Search for the cell housing the specified text and yield its (x, y) center coordinate. 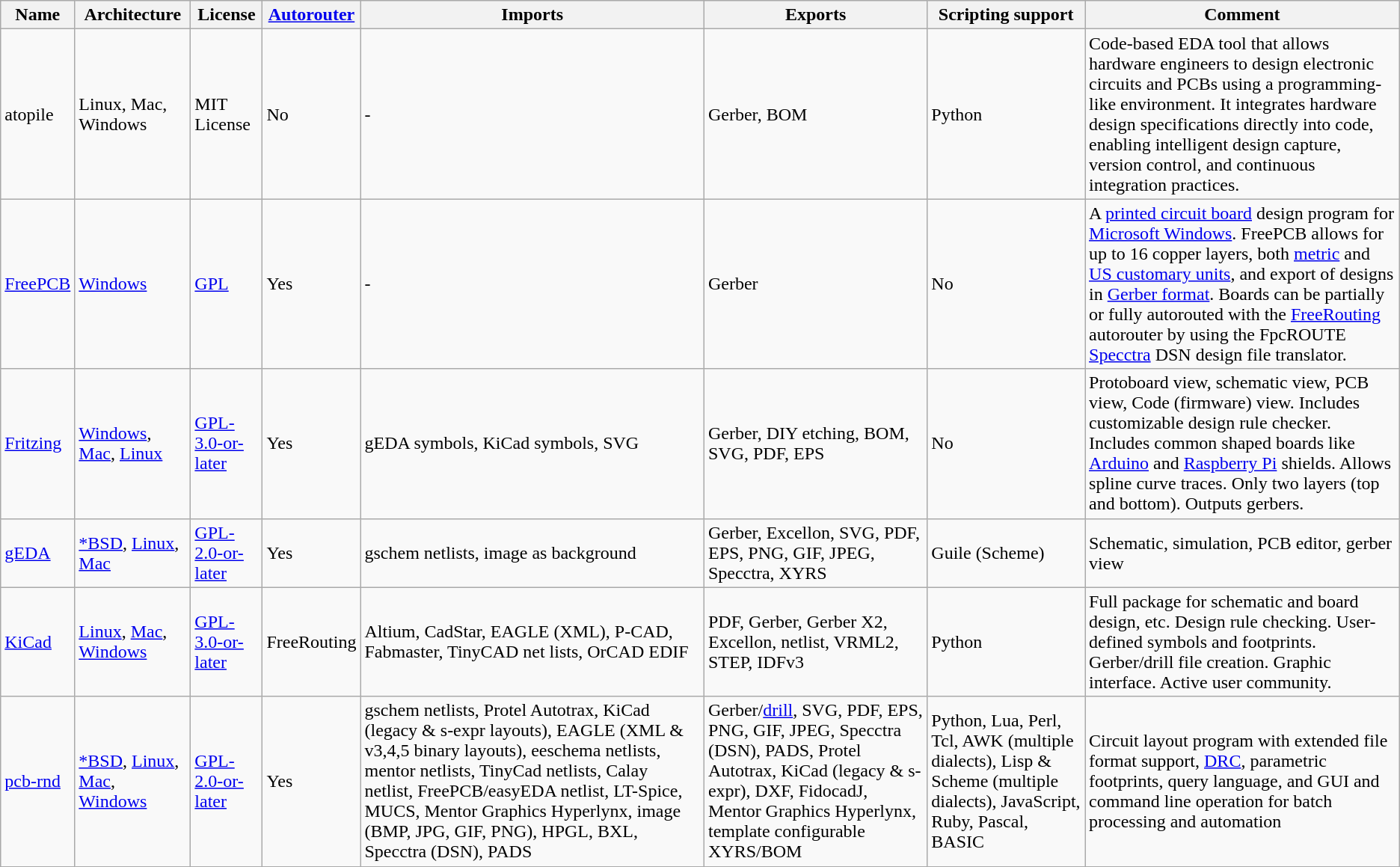
*BSD, Linux, Mac (133, 553)
atopile (37, 114)
MIT License (227, 114)
Scripting support (1007, 15)
pcb-rnd (37, 781)
Windows (133, 284)
KiCad (37, 642)
Gerber, Excellon, SVG, PDF, EPS, PNG, GIF, JPEG, Specctra, XYRS (815, 553)
Gerber, DIY etching, BOM, SVG, PDF, EPS (815, 444)
Fritzing (37, 444)
Comment (1243, 15)
Windows, Mac, Linux (133, 444)
Schematic, simulation, PCB editor, gerber view (1243, 553)
License (227, 15)
FreePCB (37, 284)
GPL (227, 284)
Gerber, BOM (815, 114)
Altium, CadStar, EAGLE (XML), P-CAD, Fabmaster, TinyCAD net lists, OrCAD EDIF (532, 642)
gEDA (37, 553)
Gerber (815, 284)
Architecture (133, 15)
Exports (815, 15)
FreeRouting (311, 642)
Name (37, 15)
Guile (Scheme) (1007, 553)
Python, Lua, Perl, Tcl, AWK (multiple dialects), Lisp & Scheme (multiple dialects), JavaScript, Ruby, Pascal, BASIC (1007, 781)
*BSD, Linux, Mac, Windows (133, 781)
gEDA symbols, KiCad symbols, SVG (532, 444)
PDF, Gerber, Gerber X2, Excellon, netlist, VRML2, STEP, IDFv3 (815, 642)
Autorouter (311, 15)
Imports (532, 15)
gschem netlists, image as background (532, 553)
